Scan for the cell matching the given text and deliver its [x, y] coordinate at center. 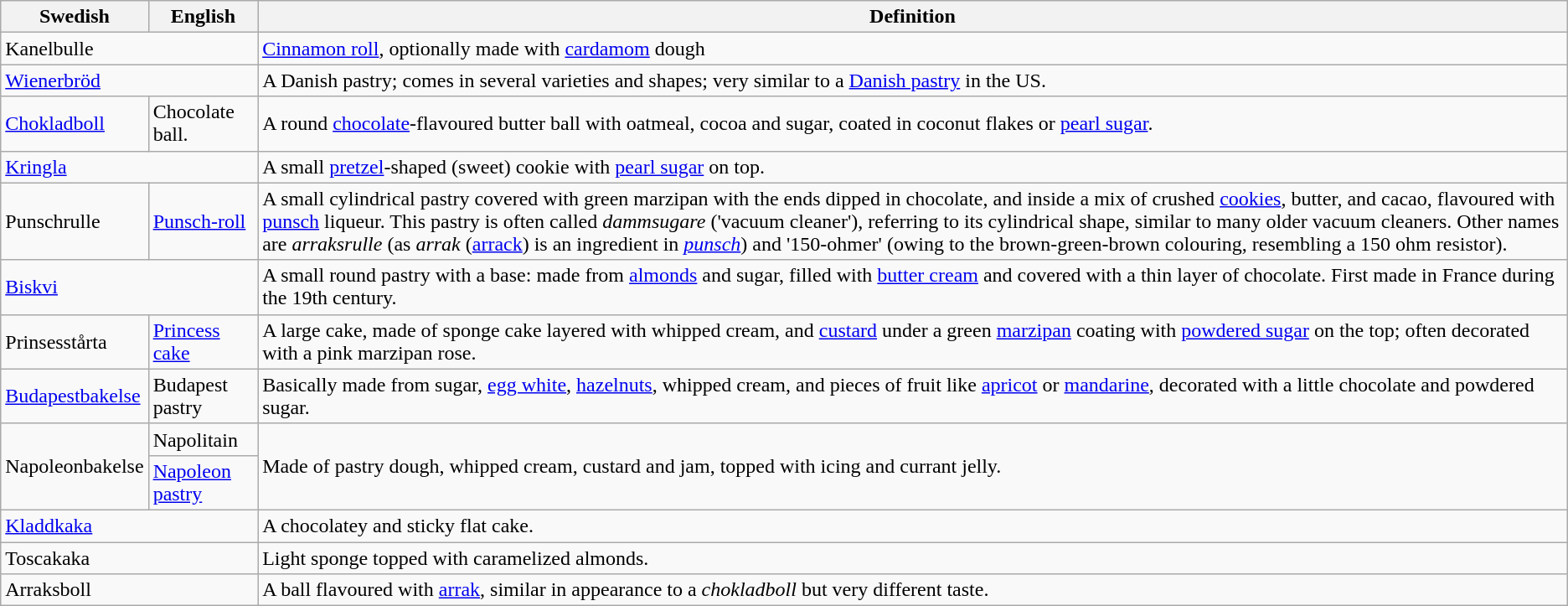
A ball flavoured with arrak, similar in appearance to a chokladboll but very different taste. [913, 590]
Punsch-roll [203, 221]
Prinsesstårta [75, 342]
Chocolate ball. [203, 124]
Budapest pastry [203, 396]
Arraksboll [129, 590]
Kringla [129, 167]
Wienerbröd [129, 80]
Kanelbulle [129, 49]
A small pretzel-shaped (sweet) cookie with pearl sugar on top. [913, 167]
Made of pastry dough, whipped cream, custard and jam, topped with icing and currant jelly. [913, 466]
Napolitain [203, 439]
English [203, 17]
Napoleonbakelse [75, 466]
Definition [913, 17]
Napoleon pastry [203, 483]
A chocolatey and sticky flat cake. [913, 526]
Biskvi [129, 287]
Budapestbakelse [75, 396]
Kladdkaka [129, 526]
Cinnamon roll, optionally made with cardamom dough [913, 49]
Swedish [75, 17]
A round chocolate-flavoured butter ball with oatmeal, cocoa and sugar, coated in coconut flakes or pearl sugar. [913, 124]
Toscakaka [129, 557]
Princess cake [203, 342]
Chokladboll [75, 124]
A Danish pastry; comes in several varieties and shapes; very similar to a Danish pastry in the US. [913, 80]
Light sponge topped with caramelized almonds. [913, 557]
Punschrulle [75, 221]
